From the cell containing the given text, extract its center point as (x, y) coordinate. 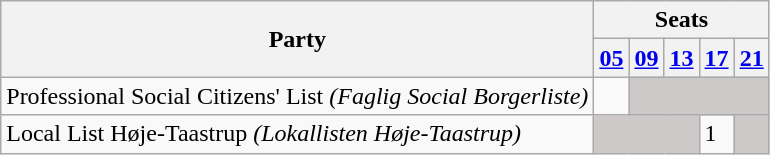
13 (682, 58)
17 (716, 58)
1 (716, 134)
Professional Social Citizens' List (Faglig Social Borgerliste) (298, 96)
Seats (682, 20)
21 (752, 58)
Local List Høje-Taastrup (Lokallisten Høje-Taastrup) (298, 134)
Party (298, 39)
05 (612, 58)
09 (646, 58)
